Search for the cell housing the specified text and yield its (X, Y) center coordinate. 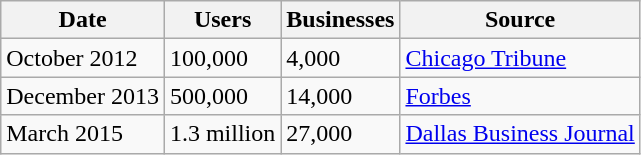
Forbes (520, 96)
Dallas Business Journal (520, 134)
Date (83, 20)
4,000 (340, 58)
1.3 million (222, 134)
Source (520, 20)
October 2012 (83, 58)
14,000 (340, 96)
27,000 (340, 134)
December 2013 (83, 96)
Users (222, 20)
March 2015 (83, 134)
Chicago Tribune (520, 58)
100,000 (222, 58)
500,000 (222, 96)
Businesses (340, 20)
